Find where the given text appears and provide that cell's center as [X, Y] coordinate. 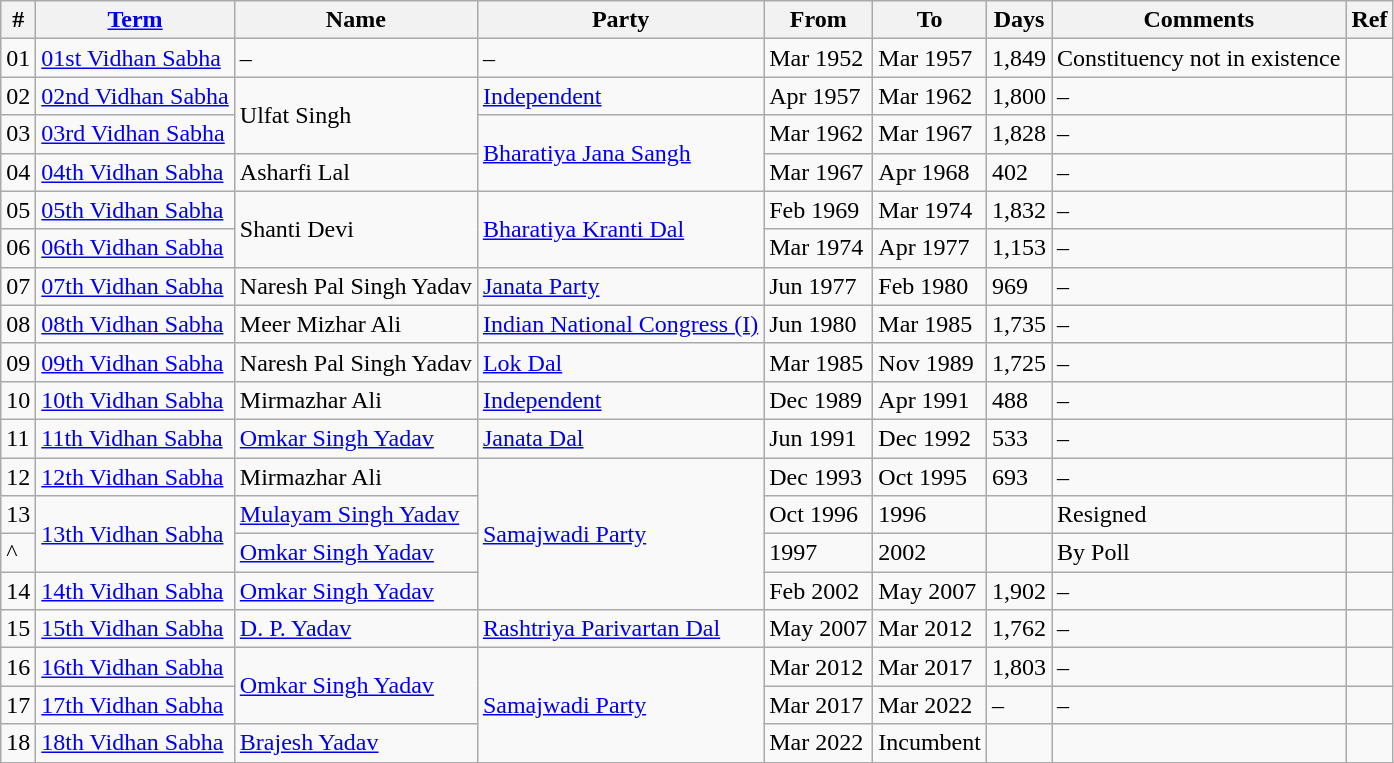
Feb 2002 [818, 591]
Incumbent [930, 743]
Meer Mizhar Ali [356, 324]
Oct 1995 [930, 477]
693 [1018, 477]
Rashtriya Parivartan Dal [620, 629]
^ [18, 553]
Apr 1957 [818, 96]
1,902 [1018, 591]
15th Vidhan Sabha [135, 629]
Brajesh Yadav [356, 743]
05th Vidhan Sabha [135, 210]
01st Vidhan Sabha [135, 58]
06th Vidhan Sabha [135, 248]
Dec 1993 [818, 477]
06 [18, 248]
402 [1018, 172]
10 [18, 400]
Apr 1991 [930, 400]
1,762 [1018, 629]
Janata Party [620, 286]
15 [18, 629]
Resigned [1199, 515]
Bharatiya Kranti Dal [620, 229]
969 [1018, 286]
By Poll [1199, 553]
Constituency not in existence [1199, 58]
1,800 [1018, 96]
D. P. Yadav [356, 629]
Feb 1980 [930, 286]
1,849 [1018, 58]
2002 [930, 553]
1997 [818, 553]
488 [1018, 400]
Comments [1199, 20]
Dec 1992 [930, 438]
1,735 [1018, 324]
Ulfat Singh [356, 115]
05 [18, 210]
1996 [930, 515]
09 [18, 362]
03rd Vidhan Sabha [135, 134]
16th Vidhan Sabha [135, 667]
Party [620, 20]
Mar 1952 [818, 58]
# [18, 20]
Name [356, 20]
Bharatiya Jana Sangh [620, 153]
02 [18, 96]
02nd Vidhan Sabha [135, 96]
Apr 1977 [930, 248]
11th Vidhan Sabha [135, 438]
To [930, 20]
Janata Dal [620, 438]
1,725 [1018, 362]
13th Vidhan Sabha [135, 534]
Jun 1977 [818, 286]
17th Vidhan Sabha [135, 705]
Mar 1957 [930, 58]
Shanti Devi [356, 229]
Jun 1991 [818, 438]
1,832 [1018, 210]
Days [1018, 20]
Term [135, 20]
10th Vidhan Sabha [135, 400]
13 [18, 515]
01 [18, 58]
12th Vidhan Sabha [135, 477]
Asharfi Lal [356, 172]
Feb 1969 [818, 210]
Indian National Congress (I) [620, 324]
14th Vidhan Sabha [135, 591]
07 [18, 286]
03 [18, 134]
12 [18, 477]
07th Vidhan Sabha [135, 286]
Dec 1989 [818, 400]
04 [18, 172]
14 [18, 591]
Jun 1980 [818, 324]
08 [18, 324]
Mulayam Singh Yadav [356, 515]
18 [18, 743]
09th Vidhan Sabha [135, 362]
17 [18, 705]
Oct 1996 [818, 515]
1,828 [1018, 134]
533 [1018, 438]
1,153 [1018, 248]
11 [18, 438]
18th Vidhan Sabha [135, 743]
Ref [1370, 20]
16 [18, 667]
Lok Dal [620, 362]
Apr 1968 [930, 172]
1,803 [1018, 667]
08th Vidhan Sabha [135, 324]
Nov 1989 [930, 362]
04th Vidhan Sabha [135, 172]
From [818, 20]
